From the cell containing the given text, extract its center point as (x, y) coordinate. 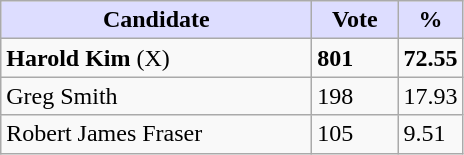
Greg Smith (156, 96)
9.51 (430, 134)
105 (355, 134)
% (430, 20)
Robert James Fraser (156, 134)
72.55 (430, 58)
198 (355, 96)
Vote (355, 20)
Candidate (156, 20)
17.93 (430, 96)
801 (355, 58)
Harold Kim (X) (156, 58)
